Output the (X, Y) coordinate of the center of the cell containing the given text.  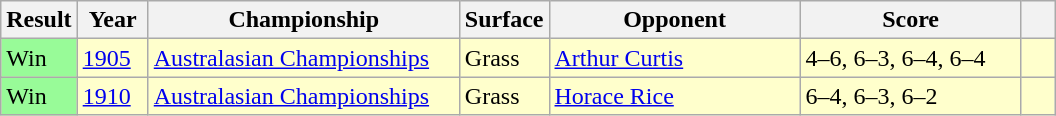
Score (910, 20)
1910 (112, 96)
Championship (304, 20)
Year (112, 20)
Arthur Curtis (674, 58)
6–4, 6–3, 6–2 (910, 96)
4–6, 6–3, 6–4, 6–4 (910, 58)
Horace Rice (674, 96)
Opponent (674, 20)
1905 (112, 58)
Result (39, 20)
Surface (504, 20)
